Detect which cell encompasses the target text, then output its (x, y) center coordinate. 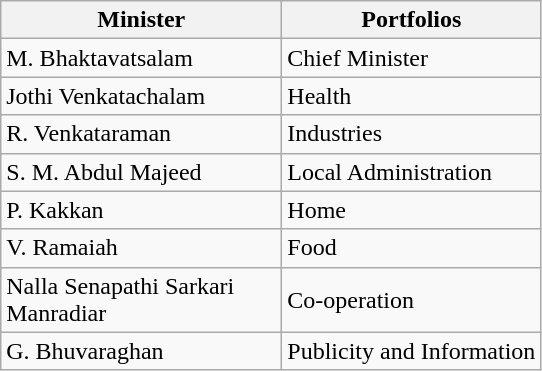
Nalla Senapathi Sarkari Manradiar (142, 300)
Jothi Venkatachalam (142, 96)
Co-operation (412, 300)
Health (412, 96)
V. Ramaiah (142, 248)
R. Venkataraman (142, 134)
Minister (142, 20)
M. Bhaktavatsalam (142, 58)
Local Administration (412, 172)
Food (412, 248)
S. M. Abdul Majeed (142, 172)
G. Bhuvaraghan (142, 351)
Portfolios (412, 20)
P. Kakkan (142, 210)
Industries (412, 134)
Chief Minister (412, 58)
Publicity and Information (412, 351)
Home (412, 210)
